Search for the cell housing the specified text and yield its (X, Y) center coordinate. 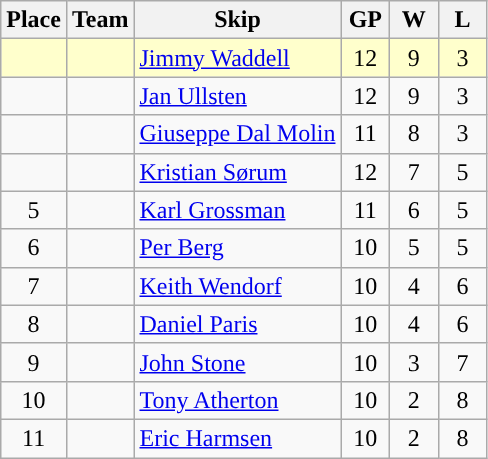
Eric Harmsen (238, 438)
L (462, 20)
Per Berg (238, 248)
Keith Wendorf (238, 286)
Team (100, 20)
Giuseppe Dal Molin (238, 134)
Tony Atherton (238, 400)
W (414, 20)
Karl Grossman (238, 210)
Skip (238, 20)
Jan Ullsten (238, 96)
Jimmy Waddell (238, 58)
John Stone (238, 362)
Daniel Paris (238, 324)
GP (366, 20)
Place (34, 20)
Kristian Sørum (238, 172)
